Return [x, y] of the center of cell containing provided text 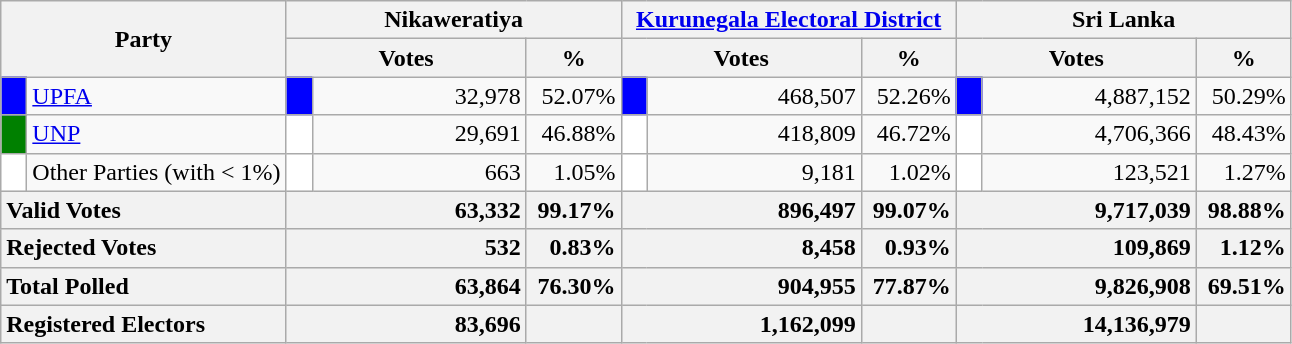
468,507 [754, 96]
63,864 [406, 286]
99.07% [908, 210]
Other Parties (with < 1%) [156, 172]
109,869 [1076, 248]
Valid Votes [144, 210]
904,955 [741, 286]
896,497 [741, 210]
52.26% [908, 96]
46.88% [574, 134]
UNP [156, 134]
123,521 [1089, 172]
4,706,366 [1089, 134]
69.51% [1244, 286]
663 [419, 172]
98.88% [1244, 210]
532 [406, 248]
4,887,152 [1089, 96]
Registered Electors [144, 324]
1.05% [574, 172]
50.29% [1244, 96]
0.83% [574, 248]
Rejected Votes [144, 248]
32,978 [419, 96]
9,717,039 [1076, 210]
Party [144, 39]
Kurunegala Electoral District [788, 20]
29,691 [419, 134]
1.12% [1244, 248]
Sri Lanka [1124, 20]
Total Polled [144, 286]
77.87% [908, 286]
418,809 [754, 134]
8,458 [741, 248]
9,826,908 [1076, 286]
1.02% [908, 172]
9,181 [754, 172]
83,696 [406, 324]
46.72% [908, 134]
76.30% [574, 286]
63,332 [406, 210]
1,162,099 [741, 324]
1.27% [1244, 172]
99.17% [574, 210]
Nikaweratiya [454, 20]
14,136,979 [1076, 324]
48.43% [1244, 134]
0.93% [908, 248]
UPFA [156, 96]
52.07% [574, 96]
